Provide the [X, Y] coordinate of the cell's center where the given text is located.  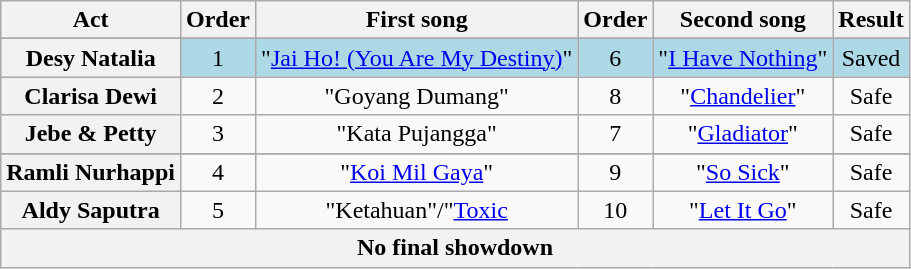
3 [218, 134]
9 [616, 172]
"Koi Mil Gaya" [417, 172]
8 [616, 96]
"I Have Nothing" [743, 58]
2 [218, 96]
No final showdown [455, 248]
Result [871, 20]
10 [616, 210]
Desy Natalia [91, 58]
Second song [743, 20]
"Chandelier" [743, 96]
Act [91, 20]
6 [616, 58]
4 [218, 172]
Clarisa Dewi [91, 96]
"Gladiator" [743, 134]
"So Sick" [743, 172]
Ramli Nurhappi [91, 172]
1 [218, 58]
"Kata Pujangga" [417, 134]
7 [616, 134]
First song [417, 20]
Aldy Saputra [91, 210]
"Ketahuan"/"Toxic [417, 210]
5 [218, 210]
"Jai Ho! (You Are My Destiny)" [417, 58]
"Let It Go" [743, 210]
Saved [871, 58]
Jebe & Petty [91, 134]
"Goyang Dumang" [417, 96]
